From the cell containing the given text, extract its center point as (X, Y) coordinate. 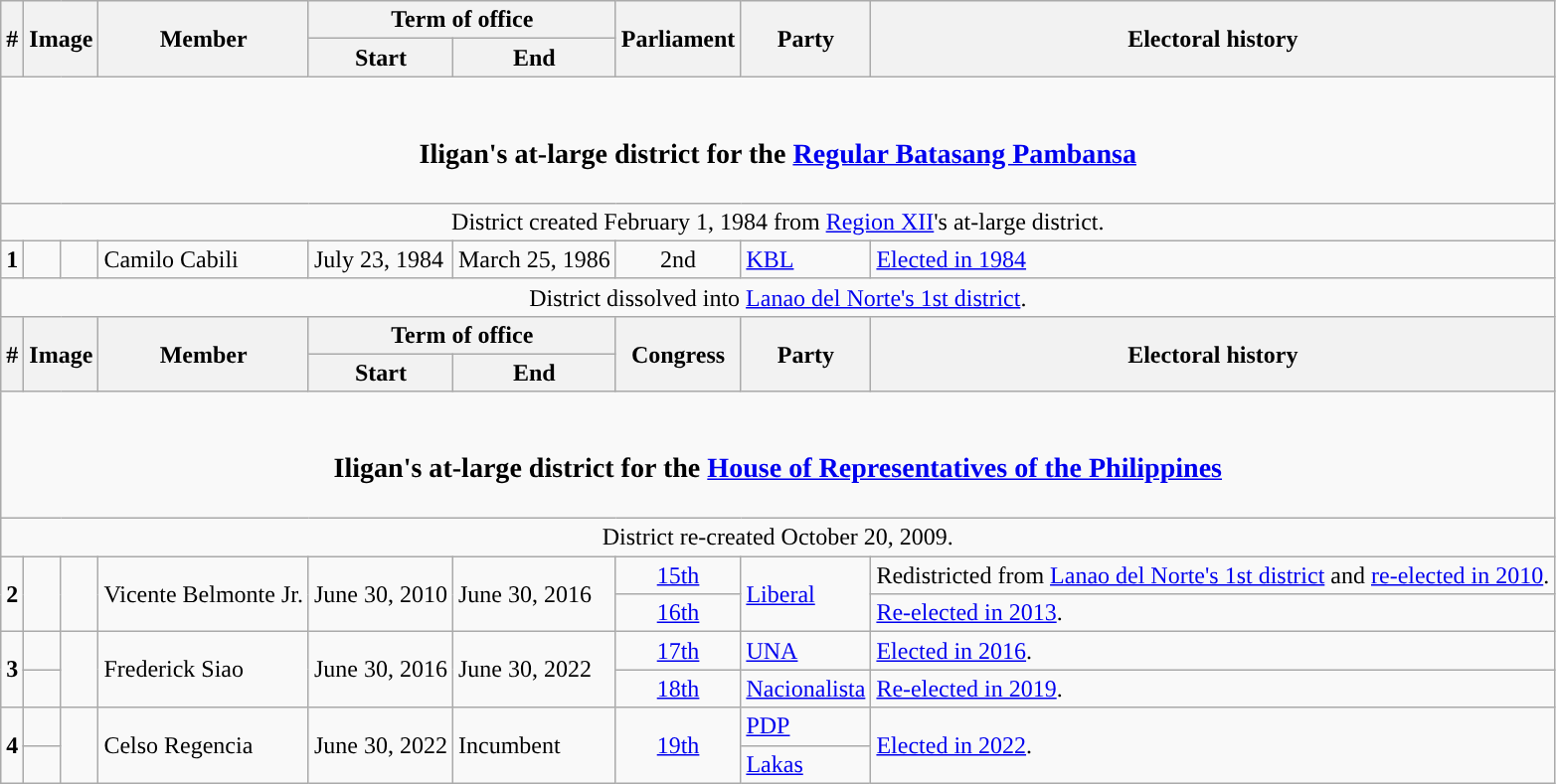
2 (12, 594)
Elected in 1984 (1213, 259)
July 23, 1984 (380, 259)
District dissolved into Lanao del Norte's 1st district. (778, 297)
Frederick Siao (204, 670)
Iligan's at-large district for the House of Representatives of the Philippines (778, 455)
16th (678, 613)
PDP (805, 726)
District re-created October 20, 2009. (778, 538)
KBL (805, 259)
Camilo Cabili (204, 259)
Congress (678, 354)
Elected in 2016. (1213, 651)
4 (12, 745)
Re-elected in 2013. (1213, 613)
Nacionalista (805, 689)
Parliament (678, 39)
18th (678, 689)
17th (678, 651)
19th (678, 745)
March 25, 1986 (534, 259)
Lakas (805, 764)
15th (678, 575)
UNA (805, 651)
Vicente Belmonte Jr. (204, 594)
Re-elected in 2019. (1213, 689)
Celso Regencia (204, 745)
Iligan's at-large district for the Regular Batasang Pambansa (778, 139)
Incumbent (534, 745)
2nd (678, 259)
3 (12, 670)
District created February 1, 1984 from Region XII's at-large district. (778, 222)
June 30, 2010 (380, 594)
Liberal (805, 594)
Redistricted from Lanao del Norte's 1st district and re-elected in 2010. (1213, 575)
Elected in 2022. (1213, 745)
1 (12, 259)
